Locate the cell with the specified text and output its [x, y] center coordinate. 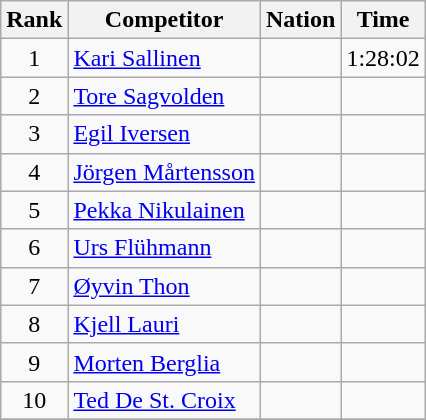
8 [34, 324]
Rank [34, 20]
Urs Flühmann [164, 248]
Egil Iversen [164, 134]
1:28:02 [383, 58]
Jörgen Mårtensson [164, 172]
5 [34, 210]
4 [34, 172]
Kjell Lauri [164, 324]
Time [383, 20]
Ted De St. Croix [164, 400]
Tore Sagvolden [164, 96]
6 [34, 248]
10 [34, 400]
2 [34, 96]
3 [34, 134]
Morten Berglia [164, 362]
Kari Sallinen [164, 58]
1 [34, 58]
Nation [300, 20]
9 [34, 362]
Competitor [164, 20]
Pekka Nikulainen [164, 210]
7 [34, 286]
Øyvin Thon [164, 286]
